Scan for the cell matching the given text and deliver its (X, Y) coordinate at center. 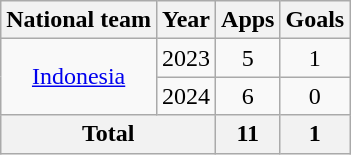
Total (108, 134)
2024 (186, 96)
National team (79, 20)
Apps (248, 20)
0 (315, 96)
2023 (186, 58)
11 (248, 134)
6 (248, 96)
Goals (315, 20)
5 (248, 58)
Indonesia (79, 77)
Year (186, 20)
